Detect which cell encompasses the target text, then output its (X, Y) center coordinate. 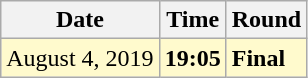
August 4, 2019 (80, 58)
Round (266, 20)
Final (266, 58)
Time (192, 20)
19:05 (192, 58)
Date (80, 20)
